For the text-containing cell, return its midpoint in (X, Y) coordinate format. 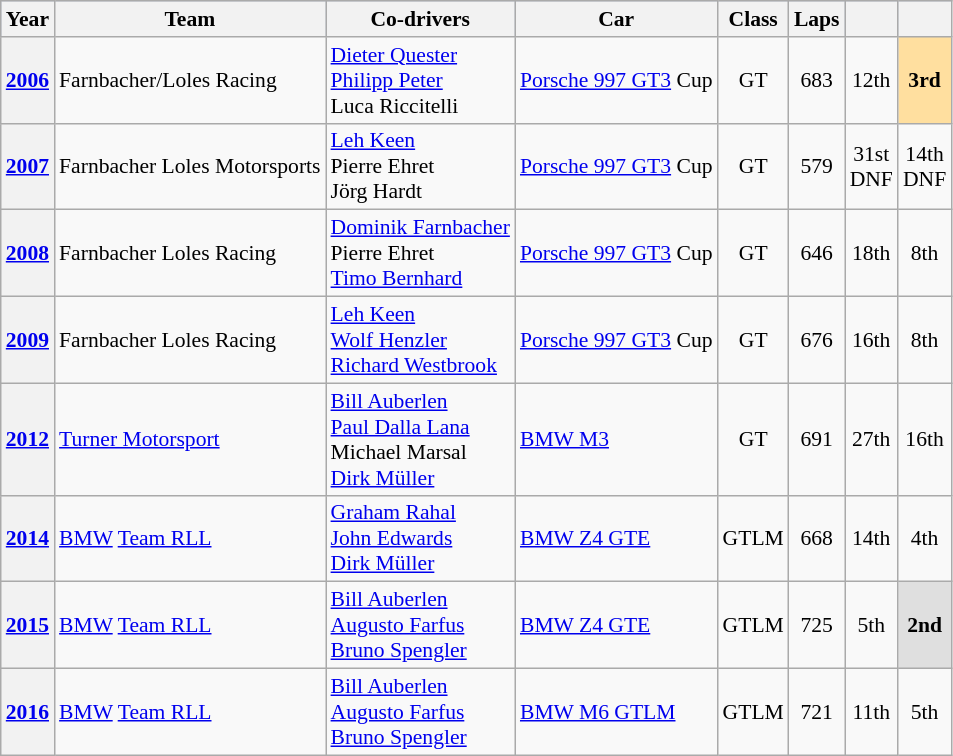
2016 (28, 712)
BMW M6 GTLM (616, 712)
Car (616, 19)
Leh Keen Pierre Ehret Jörg Hardt (420, 166)
668 (817, 538)
Dieter Quester Philipp Peter Luca Riccitelli (420, 80)
Laps (817, 19)
683 (817, 80)
Graham Rahal John Edwards Dirk Müller (420, 538)
Turner Motorsport (190, 439)
27th (872, 439)
2012 (28, 439)
4th (924, 538)
14thDNF (924, 166)
646 (817, 254)
2009 (28, 340)
2015 (28, 626)
691 (817, 439)
Year (28, 19)
11th (872, 712)
676 (817, 340)
2006 (28, 80)
12th (872, 80)
BMW M3 (616, 439)
Farnbacher Loles Motorsports (190, 166)
2014 (28, 538)
Team (190, 19)
Farnbacher/Loles Racing (190, 80)
31stDNF (872, 166)
3rd (924, 80)
14th (872, 538)
721 (817, 712)
Bill Auberlen Paul Dalla Lana Michael Marsal Dirk Müller (420, 439)
579 (817, 166)
Dominik Farnbacher Pierre Ehret Timo Bernhard (420, 254)
725 (817, 626)
Leh Keen Wolf Henzler Richard Westbrook (420, 340)
18th (872, 254)
Co-drivers (420, 19)
2nd (924, 626)
Class (754, 19)
2008 (28, 254)
2007 (28, 166)
